Pinpoint the cell where the given text exists, returning its [X, Y] midpoint coordinate. 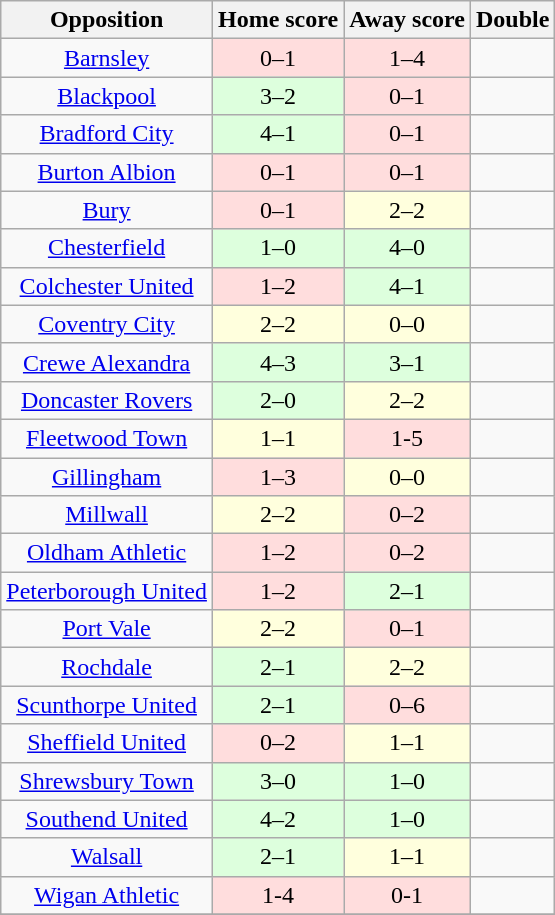
Scunthorpe United [107, 705]
Chesterfield [107, 248]
Coventry City [107, 324]
Rochdale [107, 667]
Barnsley [107, 58]
Wigan Athletic [107, 895]
Burton Albion [107, 172]
Fleetwood Town [107, 438]
0–6 [408, 705]
Crewe Alexandra [107, 362]
Bradford City [107, 134]
4–3 [278, 362]
Shrewsbury Town [107, 781]
Opposition [107, 20]
Bury [107, 210]
Sheffield United [107, 743]
Blackpool [107, 96]
4–2 [278, 819]
1–4 [408, 58]
3–1 [408, 362]
Oldham Athletic [107, 553]
Colchester United [107, 286]
Port Vale [107, 629]
Walsall [107, 857]
Double [513, 20]
3–2 [278, 96]
4–0 [408, 248]
Doncaster Rovers [107, 400]
1-4 [278, 895]
0-1 [408, 895]
1–3 [278, 477]
Millwall [107, 515]
2–0 [278, 400]
Southend United [107, 819]
Away score [408, 20]
Gillingham [107, 477]
Peterborough United [107, 591]
Home score [278, 20]
3–0 [278, 781]
1-5 [408, 438]
